Return the [x, y] coordinate for the center point of the cell that contains the specified text.  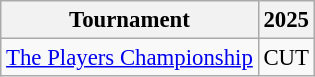
Tournament [130, 20]
The Players Championship [130, 58]
CUT [286, 58]
2025 [286, 20]
